Identify which cell holds the provided text, then report its (x, y) central coordinate. 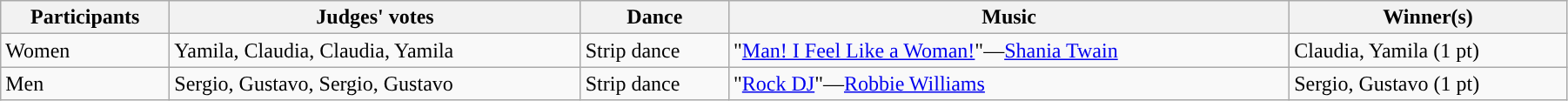
Claudia, Yamila (1 pt) (1429, 50)
Yamila, Claudia, Claudia, Yamila (375, 50)
Sergio, Gustavo, Sergio, Gustavo (375, 84)
Women (85, 50)
Sergio, Gustavo (1 pt) (1429, 84)
Music (1008, 17)
Dance (654, 17)
Men (85, 84)
"Rock DJ"—Robbie Williams (1008, 84)
"Man! I Feel Like a Woman!"—Shania Twain (1008, 50)
Judges' votes (375, 17)
Winner(s) (1429, 17)
Participants (85, 17)
